Determine the (x, y) coordinate at the center of the cell enclosing the given text.  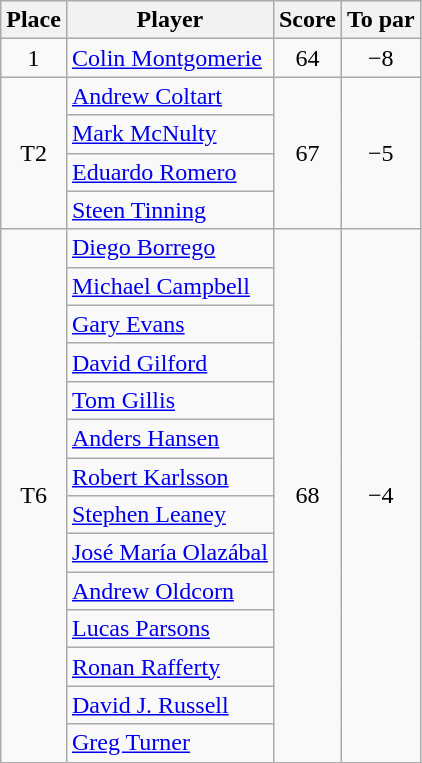
Mark McNulty (170, 134)
Colin Montgomerie (170, 58)
Lucas Parsons (170, 629)
−4 (380, 496)
−5 (380, 153)
Ronan Rafferty (170, 667)
68 (307, 496)
64 (307, 58)
−8 (380, 58)
Player (170, 20)
T6 (34, 496)
Tom Gillis (170, 400)
1 (34, 58)
Score (307, 20)
José María Olazábal (170, 553)
David Gilford (170, 362)
Diego Borrego (170, 248)
Place (34, 20)
Andrew Oldcorn (170, 591)
Andrew Coltart (170, 96)
Anders Hansen (170, 438)
Greg Turner (170, 743)
Robert Karlsson (170, 477)
67 (307, 153)
Stephen Leaney (170, 515)
Gary Evans (170, 324)
Eduardo Romero (170, 172)
Steen Tinning (170, 210)
Michael Campbell (170, 286)
David J. Russell (170, 705)
To par (380, 20)
T2 (34, 153)
